Search for the cell housing the specified text and yield its [X, Y] center coordinate. 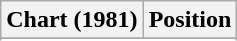
Chart (1981) [72, 20]
Position [190, 20]
